Determine the (x, y) coordinate at the center of the cell enclosing the given text.  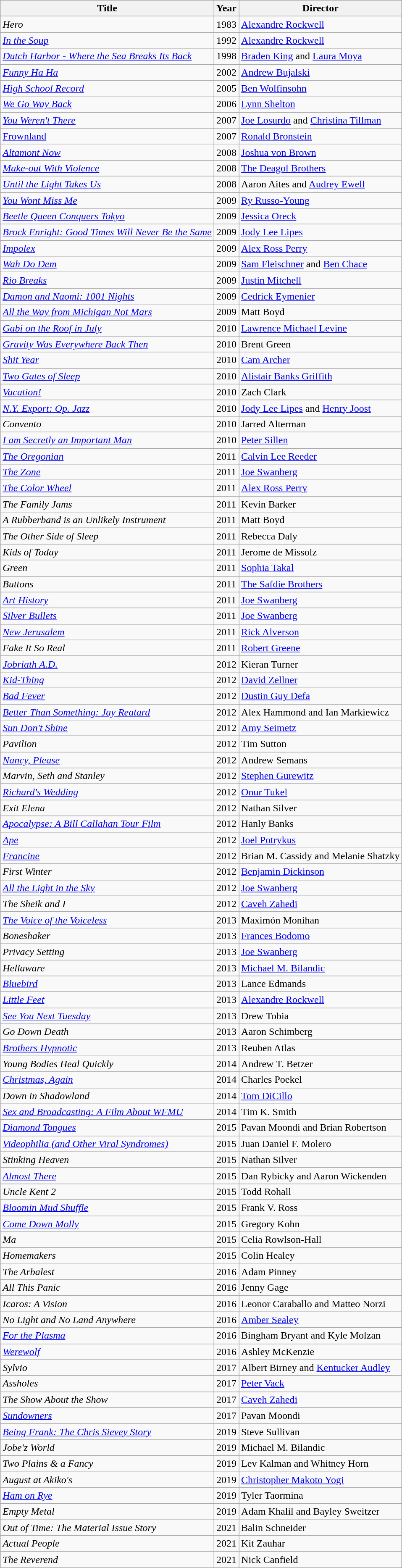
Out of Time: The Material Issue Story (108, 1528)
Jarred Alterman (321, 424)
Kit Zauhar (321, 1544)
Braden King and Laura Moya (321, 56)
Sun Don't Shine (108, 728)
Ronald Bronstein (321, 136)
Kid-Thing (108, 680)
Christmas, Again (108, 1080)
Andrew Bujalski (321, 72)
Jenny Gage (321, 1288)
The Family Jams (108, 504)
Ashley McKenzie (321, 1352)
Jody Lee Lipes and Henry Joost (321, 408)
Hanly Banks (321, 824)
The Zone (108, 472)
August at Akiko's (108, 1479)
Marvin, Seth and Stanley (108, 776)
All the Light in the Sky (108, 888)
Icaros: A Vision (108, 1304)
Sam Fleischner and Ben Chace (321, 264)
Benjamin Dickinson (321, 872)
Altamont Now (108, 152)
Silver Bullets (108, 616)
The Safdie Brothers (321, 584)
Boneshaker (108, 936)
Until the Light Takes Us (108, 184)
Cam Archer (321, 360)
Uncle Kent 2 (108, 1192)
Jody Lee Lipes (321, 232)
Come Down Molly (108, 1224)
Joshua von Brown (321, 152)
Kevin Barker (321, 504)
Drew Tobia (321, 1016)
Alistair Banks Griffith (321, 376)
Go Down Death (108, 1032)
Gregory Kohn (321, 1224)
Andrew Semans (321, 760)
Balin Schneider (321, 1528)
Peter Sillen (321, 440)
Robert Greene (321, 648)
Christopher Makoto Yogi (321, 1479)
Title (108, 8)
2002 (227, 72)
Buttons (108, 584)
Gabi on the Roof in July (108, 328)
Fake It So Real (108, 648)
Director (321, 8)
Jobriath A.D. (108, 664)
Charles Poekel (321, 1080)
Being Frank: The Chris Sievey Story (108, 1431)
2006 (227, 104)
Better Than Something: Jay Reatard (108, 712)
Little Feet (108, 1000)
Young Bodies Heal Quickly (108, 1064)
Bloomin Mud Shuffle (108, 1208)
2005 (227, 88)
The Oregonian (108, 456)
The Deagol Brothers (321, 168)
Hellaware (108, 968)
Frank V. Ross (321, 1208)
Art History (108, 600)
Two Gates of Sleep (108, 376)
High School Record (108, 88)
Convento (108, 424)
New Jerusalem (108, 632)
1998 (227, 56)
Make-out With Violence (108, 168)
You Wont Miss Me (108, 200)
Nick Canfield (321, 1560)
The Show About the Show (108, 1400)
Ben Wolfinsohn (321, 88)
Lawrence Michael Levine (321, 328)
Two Plains & a Fancy (108, 1463)
Pavan Moondi (321, 1415)
Lev Kalman and Whitney Horn (321, 1463)
Frownland (108, 136)
Kids of Today (108, 552)
All the Way from Michigan Not Mars (108, 312)
A Rubberband is an Unlikely Instrument (108, 520)
No Light and No Land Anywhere (108, 1320)
Rebecca Daly (321, 536)
Bad Fever (108, 696)
Beetle Queen Conquers Tokyo (108, 216)
Tim Sutton (321, 744)
Jessica Oreck (321, 216)
Kieran Turner (321, 664)
Brothers Hypnotic (108, 1048)
I am Secretly an Important Man (108, 440)
Down in Shadowland (108, 1096)
Peter Vack (321, 1384)
Sex and Broadcasting: A Film About WFMU (108, 1112)
Vacation! (108, 392)
Onur Tukel (321, 792)
Joel Potrykus (321, 840)
Ape (108, 840)
Actual People (108, 1544)
Tyler Taormina (321, 1496)
Joe Losurdo and Christina Tillman (321, 120)
Shit Year (108, 360)
We Go Way Back (108, 104)
Rio Breaks (108, 280)
Brent Green (321, 344)
Adam Pinney (321, 1272)
Impolex (108, 248)
Sophia Takal (321, 568)
Year (227, 8)
David Zellner (321, 680)
Bingham Bryant and Kyle Molzan (321, 1336)
Tim K. Smith (321, 1112)
The Other Side of Sleep (108, 536)
Calvin Lee Reeder (321, 456)
1983 (227, 24)
Adam Khalil and Bayley Sweitzer (321, 1512)
Brock Enright: Good Times Will Never Be the Same (108, 232)
Dustin Guy Defa (321, 696)
You Weren't There (108, 120)
Assholes (108, 1384)
Andrew T. Betzer (321, 1064)
Frances Bodomo (321, 936)
Sundowners (108, 1415)
Juan Daniel F. Molero (321, 1144)
Pavilion (108, 744)
Hero (108, 24)
Reuben Atlas (321, 1048)
Damon and Naomi: 1001 Nights (108, 296)
Homemakers (108, 1256)
N.Y. Export: Op. Jazz (108, 408)
Lance Edmands (321, 984)
Ry Russo-Young (321, 200)
Diamond Tongues (108, 1128)
Richard's Wedding (108, 792)
Lynn Shelton (321, 104)
Brian M. Cassidy and Melanie Shatzky (321, 856)
The Color Wheel (108, 488)
Sylvio (108, 1368)
For the Plasma (108, 1336)
Todd Rohall (321, 1192)
Alex Hammond and Ian Markiewicz (321, 712)
Leonor Caraballo and Matteo Norzi (321, 1304)
Almost There (108, 1176)
Amber Sealey (321, 1320)
Rick Alverson (321, 632)
Jobe'z World (108, 1447)
Dutch Harbor - Where the Sea Breaks Its Back (108, 56)
Justin Mitchell (321, 280)
The Voice of the Voiceless (108, 920)
Nancy, Please (108, 760)
In the Soup (108, 40)
Maximón Monihan (321, 920)
The Sheik and I (108, 904)
Albert Birney and Kentucker Audley (321, 1368)
Exit Elena (108, 808)
See You Next Tuesday (108, 1016)
The Arbalest (108, 1272)
Stinking Heaven (108, 1160)
Aaron Schimberg (321, 1032)
Gravity Was Everywhere Back Then (108, 344)
Pavan Moondi and Brian Robertson (321, 1128)
Privacy Setting (108, 952)
Ma (108, 1240)
Colin Healey (321, 1256)
Videophilia (and Other Viral Syndromes) (108, 1144)
Empty Metal (108, 1512)
Zach Clark (321, 392)
Green (108, 568)
Wah Do Dem (108, 264)
Werewolf (108, 1352)
The Reverend (108, 1560)
Francine (108, 856)
Ham on Rye (108, 1496)
Cedrick Eymenier (321, 296)
1992 (227, 40)
Aaron Aites and Audrey Ewell (321, 184)
Steve Sullivan (321, 1431)
Tom DiCillo (321, 1096)
All This Panic (108, 1288)
Celia Rowlson-Hall (321, 1240)
Apocalypse: A Bill Callahan Tour Film (108, 824)
First Winter (108, 872)
Stephen Gurewitz (321, 776)
Funny Ha Ha (108, 72)
Bluebird (108, 984)
Jerome de Missolz (321, 552)
Dan Rybicky and Aaron Wickenden (321, 1176)
Amy Seimetz (321, 728)
